Return (X, Y) of the center of cell containing provided text 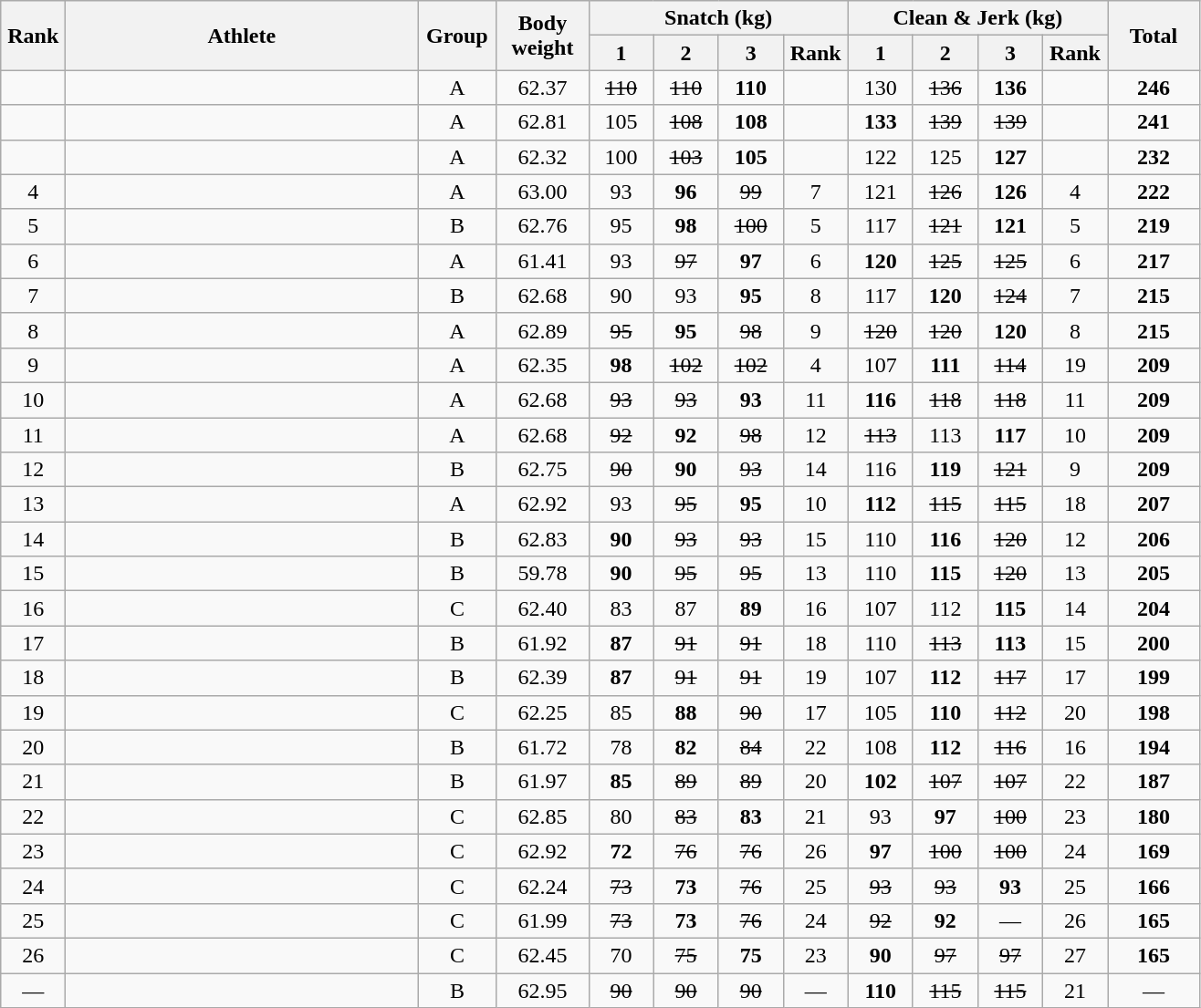
Clean & Jerk (kg) (977, 18)
62.89 (542, 330)
207 (1154, 504)
62.75 (542, 470)
200 (1154, 643)
Total (1154, 36)
204 (1154, 608)
Body weight (542, 36)
232 (1154, 157)
127 (1009, 157)
241 (1154, 122)
61.97 (542, 782)
61.41 (542, 261)
166 (1154, 886)
62.81 (542, 122)
194 (1154, 747)
130 (880, 88)
61.92 (542, 643)
119 (945, 470)
84 (750, 747)
122 (880, 157)
82 (686, 747)
62.25 (542, 712)
Group (457, 36)
62.83 (542, 539)
62.24 (542, 886)
169 (1154, 851)
114 (1009, 365)
198 (1154, 712)
133 (880, 122)
217 (1154, 261)
124 (1009, 296)
70 (621, 955)
187 (1154, 782)
61.99 (542, 920)
62.32 (542, 157)
62.37 (542, 88)
103 (686, 157)
61.72 (542, 747)
96 (686, 192)
Snatch (kg) (718, 18)
62.39 (542, 678)
78 (621, 747)
246 (1154, 88)
222 (1154, 192)
111 (945, 365)
62.45 (542, 955)
62.40 (542, 608)
63.00 (542, 192)
Athlete (242, 36)
219 (1154, 226)
62.95 (542, 990)
206 (1154, 539)
72 (621, 851)
88 (686, 712)
59.78 (542, 574)
80 (621, 816)
199 (1154, 678)
180 (1154, 816)
27 (1075, 955)
62.76 (542, 226)
205 (1154, 574)
99 (750, 192)
62.35 (542, 365)
62.85 (542, 816)
